Pinpoint the cell where the given text exists, returning its [X, Y] midpoint coordinate. 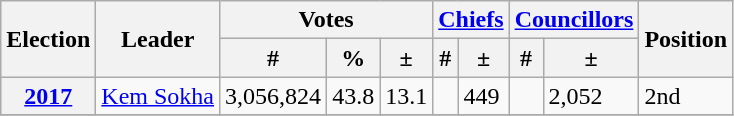
Chiefs [471, 20]
13.1 [406, 96]
Kem Sokha [158, 96]
Councillors [574, 20]
449 [484, 96]
2,052 [591, 96]
3,056,824 [274, 96]
Leader [158, 39]
% [354, 58]
2nd [686, 96]
2017 [48, 96]
Votes [326, 20]
Position [686, 39]
Election [48, 39]
43.8 [354, 96]
